Find where the given text appears and provide that cell's center as [X, Y] coordinate. 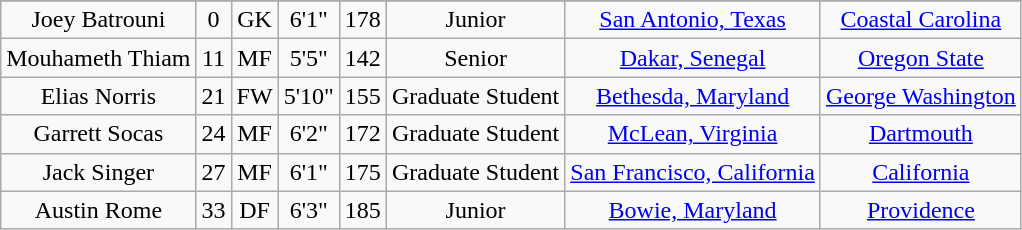
Senior [475, 58]
San Francisco, California [693, 172]
6'3" [308, 210]
George Washington [920, 96]
33 [214, 210]
24 [214, 134]
5'10" [308, 96]
175 [362, 172]
6'2" [308, 134]
Bethesda, Maryland [693, 96]
FW [254, 96]
21 [214, 96]
Bowie, Maryland [693, 210]
Dartmouth [920, 134]
185 [362, 210]
California [920, 172]
Dakar, Senegal [693, 58]
172 [362, 134]
11 [214, 58]
155 [362, 96]
San Antonio, Texas [693, 20]
DF [254, 210]
Jack Singer [98, 172]
Austin Rome [98, 210]
GK [254, 20]
McLean, Virginia [693, 134]
Providence [920, 210]
Elias Norris [98, 96]
27 [214, 172]
Oregon State [920, 58]
Coastal Carolina [920, 20]
178 [362, 20]
Joey Batrouni [98, 20]
Mouhameth Thiam [98, 58]
5'5" [308, 58]
0 [214, 20]
Garrett Socas [98, 134]
142 [362, 58]
